Capture the cell that displays the provided text and extract its (x, y) central coordinate. 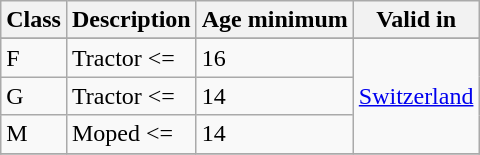
Moped <= (131, 134)
Valid in (416, 20)
F (34, 58)
Description (131, 20)
M (34, 134)
Switzerland (416, 96)
16 (274, 58)
Class (34, 20)
Age minimum (274, 20)
G (34, 96)
